Find where the given text appears and provide that cell's center as [X, Y] coordinate. 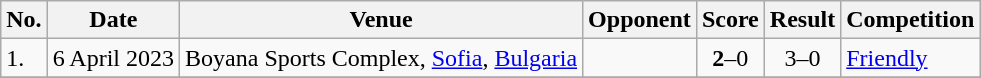
6 April 2023 [113, 58]
Friendly [910, 58]
Competition [910, 20]
Date [113, 20]
3–0 [802, 58]
1. [24, 58]
Score [730, 20]
No. [24, 20]
Result [802, 20]
Boyana Sports Complex, Sofia, Bulgaria [382, 58]
Venue [382, 20]
Opponent [640, 20]
2–0 [730, 58]
